Capture the cell that displays the provided text and extract its (X, Y) central coordinate. 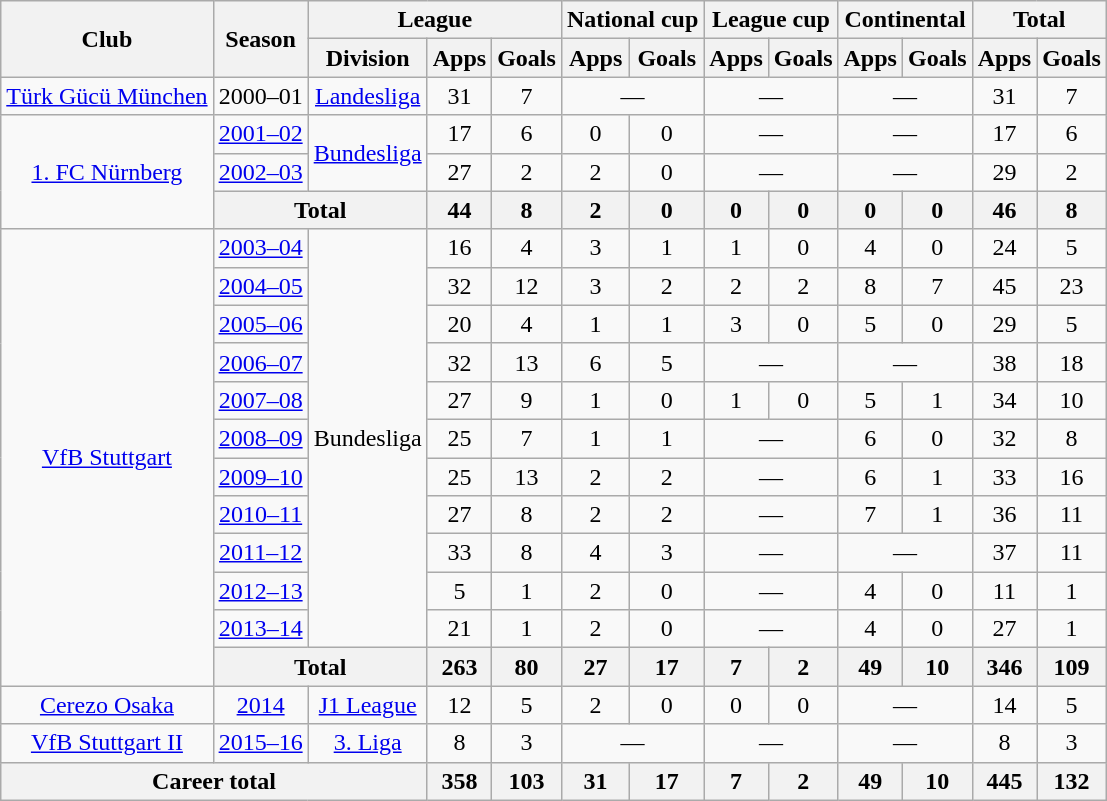
109 (1072, 667)
263 (459, 667)
358 (459, 781)
9 (527, 400)
3. Liga (368, 743)
2005–06 (260, 324)
2004–05 (260, 286)
Cerezo Osaka (107, 705)
2000–01 (260, 96)
18 (1072, 362)
38 (1004, 362)
Türk Gücü München (107, 96)
80 (527, 667)
2007–08 (260, 400)
2012–13 (260, 591)
2003–04 (260, 248)
VfB Stuttgart (107, 458)
20 (459, 324)
2010–11 (260, 515)
Landesliga (368, 96)
Season (260, 39)
46 (1004, 210)
2001–02 (260, 134)
24 (1004, 248)
Continental (905, 20)
2011–12 (260, 553)
National cup (632, 20)
League cup (771, 20)
132 (1072, 781)
103 (527, 781)
34 (1004, 400)
Division (368, 58)
2002–03 (260, 172)
23 (1072, 286)
2009–10 (260, 477)
445 (1004, 781)
Club (107, 39)
Career total (214, 781)
1. FC Nürnberg (107, 172)
346 (1004, 667)
14 (1004, 705)
League (434, 20)
44 (459, 210)
36 (1004, 515)
VfB Stuttgart II (107, 743)
2014 (260, 705)
37 (1004, 553)
45 (1004, 286)
2008–09 (260, 438)
2013–14 (260, 629)
J1 League (368, 705)
2015–16 (260, 743)
21 (459, 629)
2006–07 (260, 362)
